Pinpoint the cell where the given text exists, returning its [X, Y] midpoint coordinate. 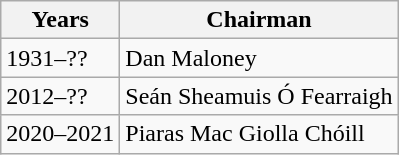
Years [60, 20]
Chairman [259, 20]
Dan Maloney [259, 58]
Seán Sheamuis Ó Fearraigh [259, 96]
Piaras Mac Giolla Chóill [259, 134]
2012–?? [60, 96]
1931–?? [60, 58]
2020–2021 [60, 134]
